From the cell containing the given text, extract its center point as (X, Y) coordinate. 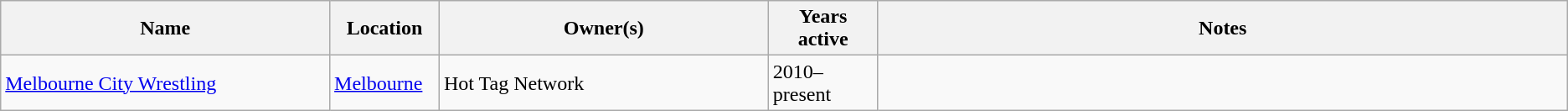
Melbourne (385, 82)
Owner(s) (603, 29)
Location (385, 29)
Notes (1223, 29)
Melbourne City Wrestling (166, 82)
Hot Tag Network (603, 82)
Years active (823, 29)
Name (166, 29)
2010–present (823, 82)
